From the cell containing the given text, extract its center point as [x, y] coordinate. 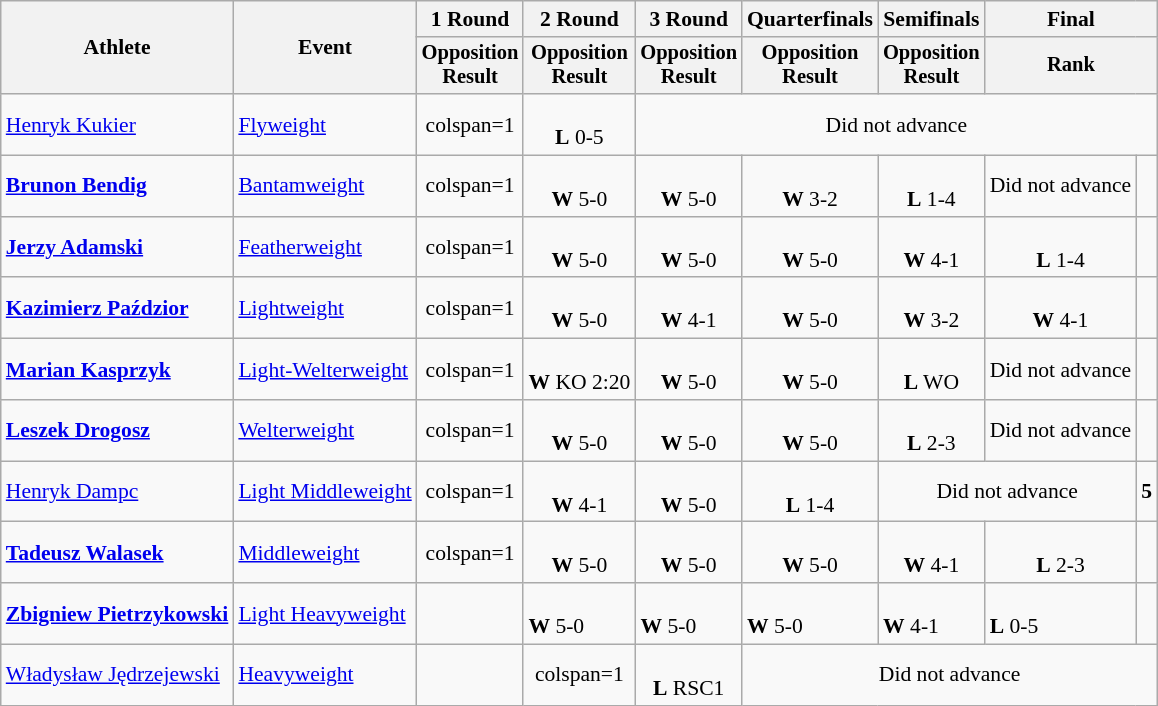
5 [1146, 492]
Rank [1072, 66]
Final [1072, 19]
Leszek Drogosz [118, 430]
Quarterfinals [810, 19]
Light-Welterweight [324, 370]
Tadeusz Walasek [118, 552]
L RSC1 [688, 676]
Flyweight [324, 124]
Heavyweight [324, 676]
Semifinals [932, 19]
W KO 2:20 [579, 370]
Light Middleweight [324, 492]
Light Heavyweight [324, 614]
1 Round [470, 19]
Lightweight [324, 308]
L WO [932, 370]
Event [324, 48]
Kazimierz Paździor [118, 308]
Henryk Kukier [118, 124]
Zbigniew Pietrzykowski [118, 614]
Middleweight [324, 552]
Bantamweight [324, 186]
Jerzy Adamski [118, 248]
Władysław Jędrzejewski [118, 676]
Brunon Bendig [118, 186]
Henryk Dampc [118, 492]
Athlete [118, 48]
Marian Kasprzyk [118, 370]
2 Round [579, 19]
3 Round [688, 19]
Welterweight [324, 430]
Featherweight [324, 248]
